Return the (x, y) coordinate for the center point of the cell that contains the specified text.  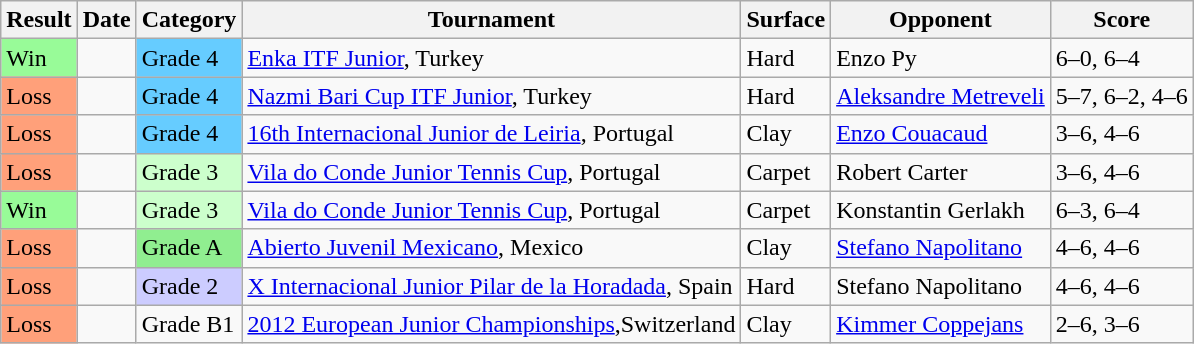
2–6, 3–6 (1122, 324)
Nazmi Bari Cup ITF Junior, Turkey (492, 96)
Kimmer Coppejans (941, 324)
Abierto Juvenil Mexicano, Mexico (492, 248)
Opponent (941, 20)
16th Internacional Junior de Leiria, Portugal (492, 134)
5–7, 6–2, 4–6 (1122, 96)
Tournament (492, 20)
Konstantin Gerlakh (941, 210)
Enzo Couacaud (941, 134)
Enka ITF Junior, Turkey (492, 58)
Score (1122, 20)
6–0, 6–4 (1122, 58)
Result (39, 20)
2012 European Junior Championships,Switzerland (492, 324)
Surface (786, 20)
Grade 2 (189, 286)
Grade B1 (189, 324)
Aleksandre Metreveli (941, 96)
Grade A (189, 248)
Date (106, 20)
Category (189, 20)
X Internacional Junior Pilar de la Horadada, Spain (492, 286)
Robert Carter (941, 172)
6–3, 6–4 (1122, 210)
Enzo Py (941, 58)
